Return (X, Y) of the center of cell containing provided text 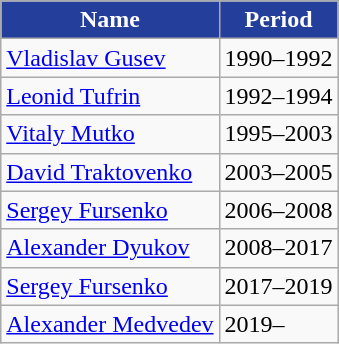
1990–1992 (278, 58)
Period (278, 20)
2019– (278, 324)
2008–2017 (278, 248)
1992–1994 (278, 96)
2003–2005 (278, 172)
Vitaly Mutko (110, 134)
Name (110, 20)
Alexander Medvedev (110, 324)
Leonid Tufrin (110, 96)
2017–2019 (278, 286)
2006–2008 (278, 210)
1995–2003 (278, 134)
Vladislav Gusev (110, 58)
Alexander Dyukov (110, 248)
David Traktovenko (110, 172)
